Provide the (x, y) coordinate of the cell's center where the given text is located.  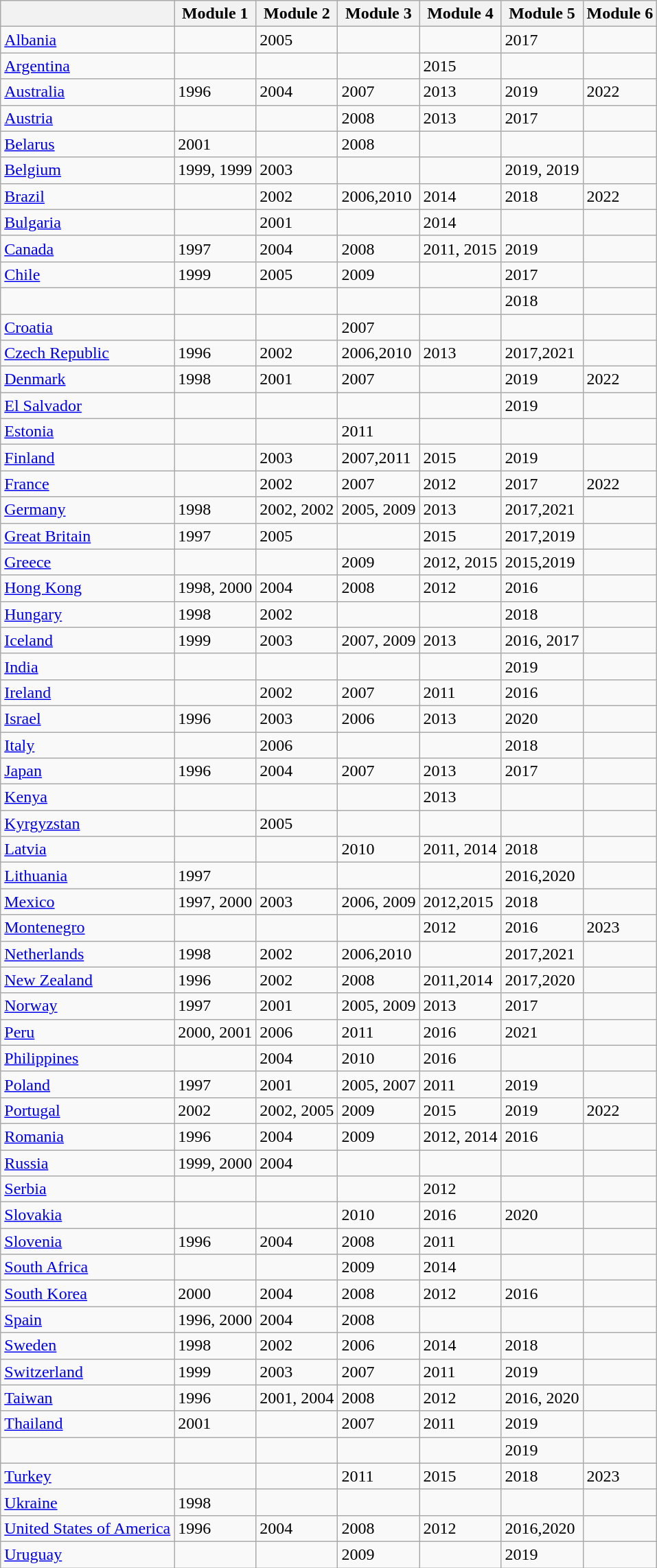
2011, 2014 (460, 850)
Argentina (88, 66)
United States of America (88, 1528)
Hong Kong (88, 588)
Module 2 (297, 14)
1997, 2000 (216, 902)
Serbia (88, 1189)
2007,2011 (379, 458)
Finland (88, 458)
Module 6 (620, 14)
France (88, 484)
Estonia (88, 432)
2015,2019 (542, 562)
Chile (88, 274)
Module 3 (379, 14)
Israel (88, 718)
2012,2015 (460, 902)
2017,2020 (542, 980)
Slovakia (88, 1215)
2002, 2002 (297, 510)
Belarus (88, 144)
Ukraine (88, 1502)
2011, 2015 (460, 248)
2006, 2009 (379, 902)
Kyrgyzstan (88, 823)
Germany (88, 510)
Uruguay (88, 1554)
Mexico (88, 902)
El Salvador (88, 406)
Montenegro (88, 928)
Croatia (88, 327)
2005, 2007 (379, 1084)
Italy (88, 745)
Portugal (88, 1110)
2016, 2017 (542, 640)
2016, 2020 (542, 1398)
2011,2014 (460, 980)
Poland (88, 1084)
Ireland (88, 692)
Czech Republic (88, 353)
Kenya (88, 797)
India (88, 666)
Iceland (88, 640)
2007, 2009 (379, 640)
Lithuania (88, 876)
1996, 2000 (216, 1320)
Hungary (88, 614)
Greece (88, 562)
Philippines (88, 1058)
Netherlands (88, 954)
Module 5 (542, 14)
Spain (88, 1320)
Bulgaria (88, 222)
Romania (88, 1136)
Australia (88, 92)
Japan (88, 771)
2002, 2005 (297, 1110)
2000, 2001 (216, 1032)
Sweden (88, 1346)
Austria (88, 118)
New Zealand (88, 980)
Norway (88, 1006)
2001, 2004 (297, 1398)
Slovenia (88, 1241)
Module 4 (460, 14)
Russia (88, 1163)
2017,2019 (542, 536)
Turkey (88, 1476)
Brazil (88, 196)
2012, 2015 (460, 562)
Switzerland (88, 1372)
Thailand (88, 1424)
South Korea (88, 1294)
Albania (88, 40)
1999, 1999 (216, 170)
Belgium (88, 170)
2021 (542, 1032)
1999, 2000 (216, 1163)
1998, 2000 (216, 588)
Peru (88, 1032)
2019, 2019 (542, 170)
Canada (88, 248)
South Africa (88, 1267)
Module 1 (216, 14)
2012, 2014 (460, 1136)
2000 (216, 1294)
Great Britain (88, 536)
Taiwan (88, 1398)
Denmark (88, 379)
Latvia (88, 850)
